Return (X, Y) of the center of cell containing provided text 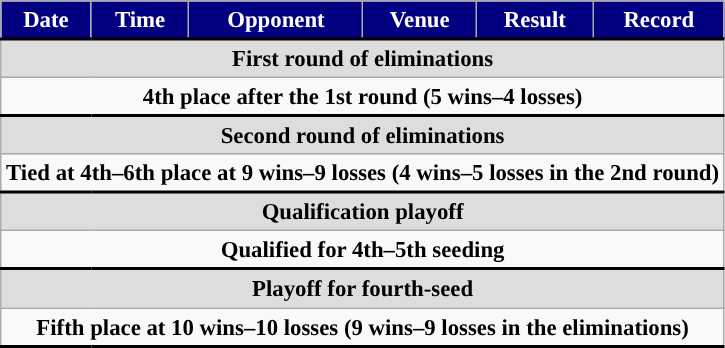
Date (46, 20)
Tied at 4th–6th place at 9 wins–9 losses (4 wins–5 losses in the 2nd round) (363, 173)
Venue (420, 20)
First round of eliminations (363, 58)
Opponent (276, 20)
Second round of eliminations (363, 135)
Qualified for 4th–5th seeding (363, 250)
Qualification playoff (363, 212)
Record (658, 20)
4th place after the 1st round (5 wins–4 losses) (363, 97)
Playoff for fourth-seed (363, 288)
Fifth place at 10 wins–10 losses (9 wins–9 losses in the eliminations) (363, 327)
Result (534, 20)
Time (140, 20)
